Return (x, y) of the center of cell containing provided text 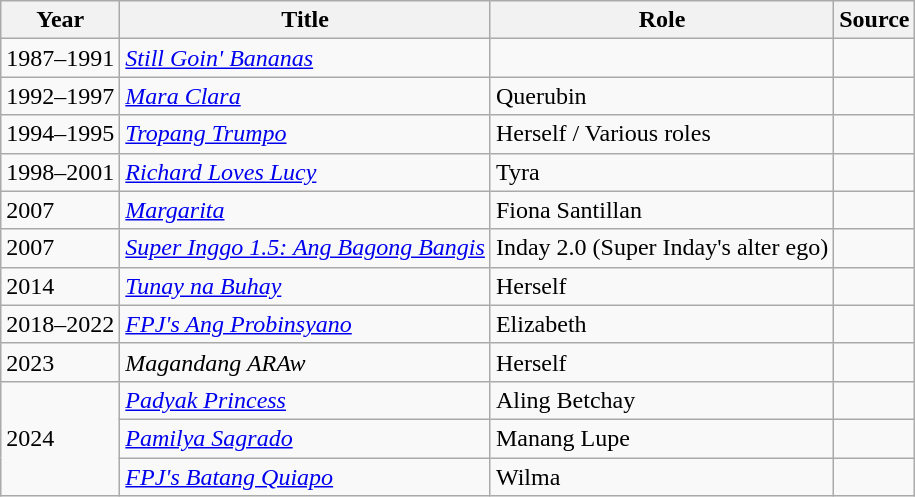
1987–1991 (60, 58)
Source (874, 20)
Tyra (662, 172)
Manang Lupe (662, 438)
Elizabeth (662, 324)
2023 (60, 362)
Richard Loves Lucy (306, 172)
Querubin (662, 96)
Mara Clara (306, 96)
Wilma (662, 477)
FPJ's Batang Quiapo (306, 477)
Super Inggo 1.5: Ang Bagong Bangis (306, 248)
Still Goin' Bananas (306, 58)
Aling Betchay (662, 400)
Magandang ARAw (306, 362)
Padyak Princess (306, 400)
Year (60, 20)
2024 (60, 438)
2014 (60, 286)
Tunay na Buhay (306, 286)
Margarita (306, 210)
Fiona Santillan (662, 210)
Herself / Various roles (662, 134)
Pamilya Sagrado (306, 438)
2018–2022 (60, 324)
1998–2001 (60, 172)
1994–1995 (60, 134)
FPJ's Ang Probinsyano (306, 324)
1992–1997 (60, 96)
Tropang Trumpo (306, 134)
Title (306, 20)
Inday 2.0 (Super Inday's alter ego) (662, 248)
Role (662, 20)
